From the cell containing the given text, extract its center point as (x, y) coordinate. 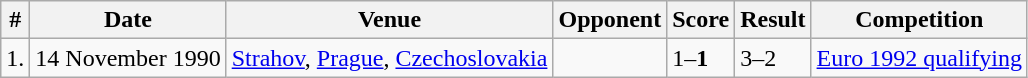
Result (773, 20)
# (16, 20)
Venue (390, 20)
1. (16, 58)
Competition (919, 20)
14 November 1990 (128, 58)
3–2 (773, 58)
Euro 1992 qualifying (919, 58)
1–1 (701, 58)
Opponent (610, 20)
Score (701, 20)
Date (128, 20)
Strahov, Prague, Czechoslovakia (390, 58)
